Return the [X, Y] coordinate for the center point of the cell that contains the specified text.  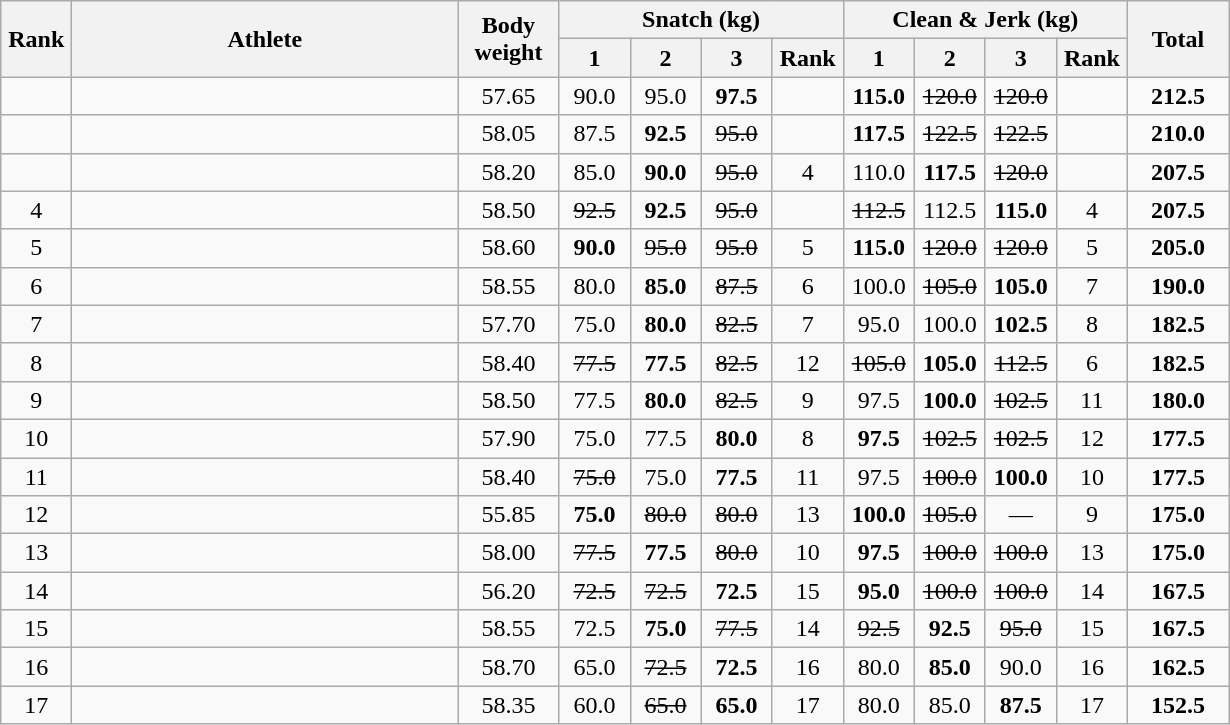
162.5 [1178, 667]
58.00 [508, 553]
210.0 [1178, 134]
Snatch (kg) [701, 20]
190.0 [1178, 286]
58.05 [508, 134]
— [1020, 515]
58.70 [508, 667]
Clean & Jerk (kg) [985, 20]
58.60 [508, 248]
180.0 [1178, 400]
Athlete [265, 39]
152.5 [1178, 705]
55.85 [508, 515]
57.90 [508, 438]
110.0 [878, 172]
212.5 [1178, 96]
58.20 [508, 172]
Total [1178, 39]
205.0 [1178, 248]
Body weight [508, 39]
60.0 [594, 705]
57.65 [508, 96]
58.35 [508, 705]
56.20 [508, 591]
57.70 [508, 324]
